Scan for the cell matching the given text and deliver its (x, y) coordinate at center. 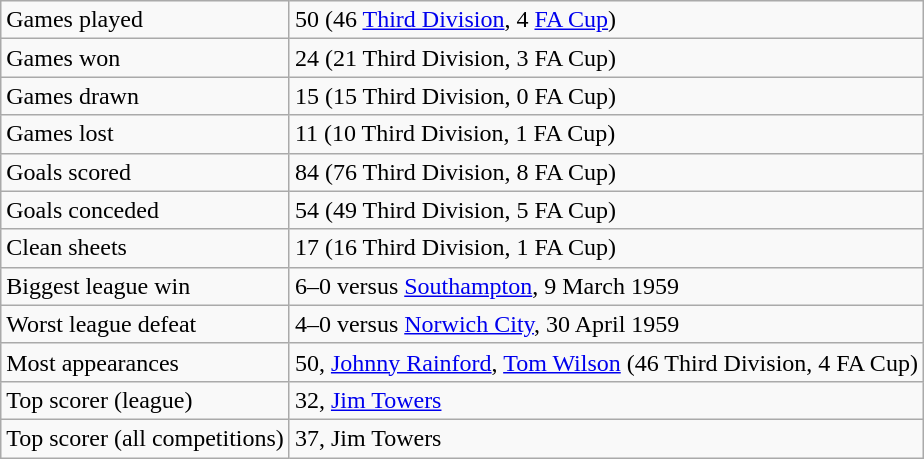
Games drawn (146, 96)
Games won (146, 58)
32, Jim Towers (606, 400)
50 (46 Third Division, 4 FA Cup) (606, 20)
11 (10 Third Division, 1 FA Cup) (606, 134)
Top scorer (all competitions) (146, 438)
6–0 versus Southampton, 9 March 1959 (606, 286)
Games lost (146, 134)
4–0 versus Norwich City, 30 April 1959 (606, 324)
24 (21 Third Division, 3 FA Cup) (606, 58)
84 (76 Third Division, 8 FA Cup) (606, 172)
37, Jim Towers (606, 438)
Most appearances (146, 362)
Worst league defeat (146, 324)
Top scorer (league) (146, 400)
Biggest league win (146, 286)
Goals scored (146, 172)
50, Johnny Rainford, Tom Wilson (46 Third Division, 4 FA Cup) (606, 362)
Goals conceded (146, 210)
17 (16 Third Division, 1 FA Cup) (606, 248)
Games played (146, 20)
54 (49 Third Division, 5 FA Cup) (606, 210)
15 (15 Third Division, 0 FA Cup) (606, 96)
Clean sheets (146, 248)
